Identify which cell holds the provided text, then report its (X, Y) central coordinate. 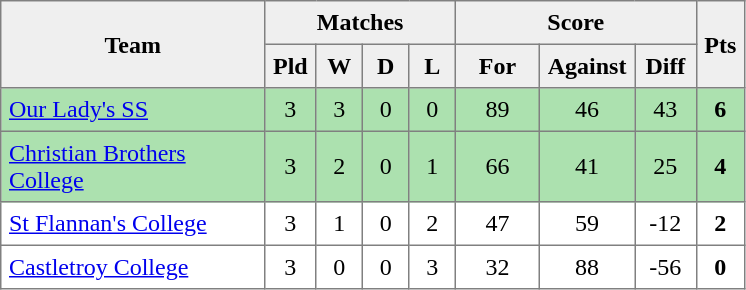
-12 (666, 224)
Team (133, 44)
Our Lady's SS (133, 110)
Against (586, 66)
Castletroy College (133, 267)
Pts (720, 44)
For (497, 66)
4 (720, 166)
25 (666, 166)
Matches (360, 23)
Christian Brothers College (133, 166)
41 (586, 166)
43 (666, 110)
L (432, 66)
89 (497, 110)
66 (497, 166)
W (339, 66)
46 (586, 110)
Pld (290, 66)
Score (576, 23)
D (385, 66)
-56 (666, 267)
59 (586, 224)
6 (720, 110)
St Flannan's College (133, 224)
88 (586, 267)
Diff (666, 66)
47 (497, 224)
32 (497, 267)
